Provide the [x, y] coordinate of the cell's center where the given text is located.  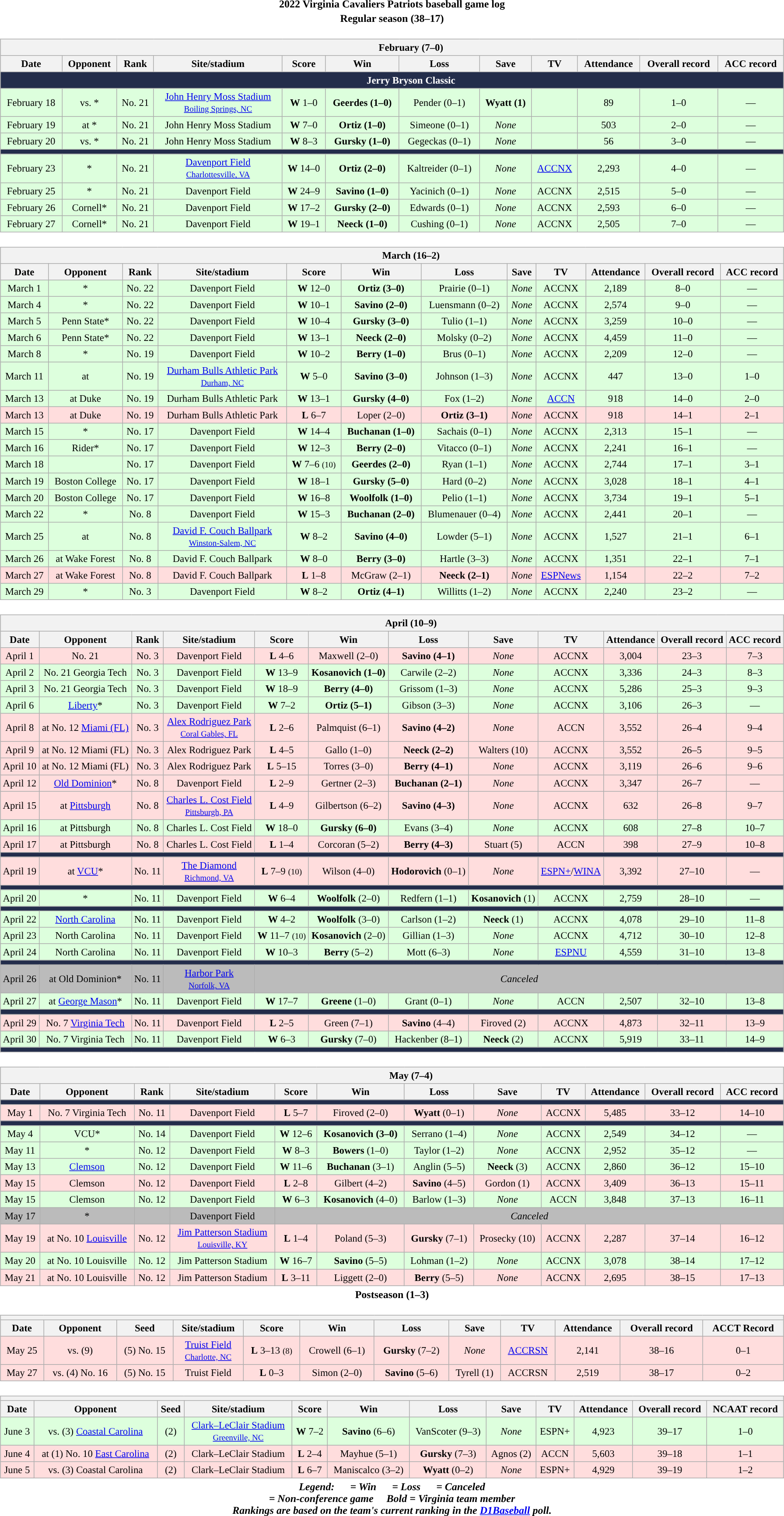
29–10 [692, 919]
March 19 [24, 481]
Berry (5–2) [348, 952]
McGraw (2–1) [381, 575]
March 1 [24, 288]
Savino (2–0) [381, 305]
0–1 [743, 1351]
Gilbertson (6–2) [348, 805]
4,923 [603, 1431]
Buchanan (2–1) [429, 783]
Gursky (7–2) [411, 1351]
9–6 [755, 766]
April (10–9) [392, 623]
vs. (4) No. 16 [80, 1372]
W 10–4 [314, 321]
3,848 [615, 1200]
Hard (0–2) [464, 481]
Pelio (1–1) [464, 498]
19–1 [683, 498]
3–1 [752, 464]
5–0 [679, 191]
2,441 [616, 514]
W 17–2 [304, 207]
March 15 [24, 432]
31–10 [692, 952]
Neeck (1–0) [362, 224]
March 26 [24, 558]
Kosanovich (4–0) [360, 1200]
April 22 [20, 919]
3,347 [631, 783]
3,119 [631, 766]
Savino (1–0) [362, 191]
Gursky (1–0) [362, 141]
9–3 [755, 689]
2,209 [616, 354]
W 13–9 [282, 672]
Ortiz (4–1) [381, 592]
33–11 [692, 1039]
Kosanovich (1–0) [348, 672]
W 6–4 [282, 898]
Gursky (3–0) [381, 321]
89 [609, 102]
February 23 [31, 168]
April 9 [20, 750]
36–12 [682, 1167]
Prosecky (10) [507, 1239]
NCAAT record [745, 1409]
Blumenauer (0–4) [464, 514]
5,603 [603, 1453]
VCU* [87, 1134]
May 21 [20, 1277]
2–1 [752, 415]
1,154 [616, 575]
April 27 [20, 1001]
Gegeckas (0–1) [439, 141]
Maniscalco (3–2) [368, 1470]
17–12 [752, 1261]
March 25 [24, 537]
Hodorovich (0–1) [429, 871]
3,106 [631, 705]
April 3 [20, 689]
Stuart (5) [503, 844]
Vitacco (0–1) [464, 448]
L 3–11 [296, 1277]
L 0–3 [272, 1372]
2,287 [615, 1239]
2,313 [616, 432]
4,712 [631, 936]
April 8 [20, 727]
37–14 [682, 1239]
Tyrell (1) [474, 1372]
May 25 [22, 1351]
Charles L. Cost FieldPittsburgh, PA [209, 805]
W 10–3 [282, 952]
March 8 [24, 354]
March 22 [24, 514]
Grissom (1–3) [429, 689]
Mott (6–3) [429, 952]
7–3 [755, 656]
Tulio (1–1) [464, 321]
2,507 [631, 1001]
Hackenber (8–1) [429, 1039]
Neeck (2–2) [429, 750]
15–1 [683, 432]
L 2–6 [282, 727]
14–10 [752, 1113]
33–12 [682, 1113]
W 16–8 [314, 498]
Maxwell (2–0) [348, 656]
Woolfolk (3–0) [348, 919]
56 [609, 141]
2,695 [615, 1277]
Savino (6–6) [368, 1431]
W 7–0 [304, 125]
W 18–9 [282, 689]
15–10 [752, 1167]
18–1 [683, 481]
Gursky (6–0) [348, 828]
W 12–3 [314, 448]
Corcoran (5–2) [348, 844]
L 2–9 [282, 783]
W 12–6 [296, 1134]
June 3 [17, 1431]
Woolfolk (1–0) [381, 498]
27–8 [692, 828]
3,028 [616, 481]
April 24 [20, 952]
0–2 [743, 1372]
April 2 [20, 672]
February 20 [31, 141]
W 12–0 [314, 288]
Lowder (5–1) [464, 537]
Gibson (3–3) [429, 705]
Savino (4–1) [429, 656]
Gillian (1–3) [429, 936]
Savino (5–6) [411, 1372]
15–11 [752, 1183]
16–1 [683, 448]
March 29 [24, 592]
Geerdes (1–0) [362, 102]
4,459 [616, 337]
ESPNU [571, 952]
11–0 [683, 337]
Neeck (3) [507, 1167]
27–10 [692, 871]
16–12 [752, 1239]
April 17 [20, 844]
Wyatt (0–1) [439, 1113]
Neeck (2–0) [381, 337]
30–10 [692, 936]
Buchanan (1–0) [381, 432]
Kosanovich (3–0) [360, 1134]
Savino (4–5) [439, 1183]
W 8–0 [314, 558]
4–0 [679, 168]
at George Mason* [85, 1001]
May 20 [20, 1261]
4,873 [631, 1023]
17–13 [752, 1277]
L 2–8 [296, 1183]
Neeck (2–1) [464, 575]
L 2–5 [282, 1023]
10–0 [683, 321]
Taylor (1–2) [439, 1150]
2,744 [616, 464]
12–8 [755, 936]
W 14–0 [304, 168]
28–10 [692, 898]
Kosanovich (1) [503, 898]
608 [631, 828]
Mayhue (5–1) [368, 1453]
4,559 [631, 952]
Gursky (4–0) [381, 399]
April 26 [20, 979]
Berry (5–5) [439, 1277]
Torres (3–0) [348, 766]
June 5 [17, 1470]
Cushing (0–1) [439, 224]
April 16 [20, 828]
April 1 [20, 656]
Alex Rodriguez ParkCoral Gables, FL [209, 727]
23–3 [692, 656]
February 19 [31, 125]
21–1 [683, 537]
14–0 [683, 399]
32–11 [692, 1023]
W 19–1 [304, 224]
Savino (4–3) [429, 805]
L 1–8 [314, 575]
2,759 [631, 898]
Ortiz (1–0) [362, 125]
Brus (0–1) [464, 354]
Buchanan (2–0) [381, 514]
Old Dominion* [85, 783]
ESPN+/WINA [571, 871]
Firoved (2) [503, 1023]
2,549 [615, 1134]
February 25 [31, 191]
Redfern (1–1) [429, 898]
May 13 [20, 1167]
447 [616, 376]
4–1 [752, 481]
The DiamondRichmond, VA [209, 871]
Kosanovich (2–0) [348, 936]
Serrano (1–4) [439, 1134]
Yacinich (0–1) [439, 191]
Hartle (3–3) [464, 558]
Durham Bulls Athletic ParkDurham, NC [222, 376]
Ortiz (5–1) [348, 705]
Savino (4–2) [429, 727]
22–1 [683, 558]
25–3 [692, 689]
26–8 [692, 805]
Berry (3–0) [381, 558]
Prairie (0–1) [464, 288]
W 18–0 [282, 828]
W 24–9 [304, 191]
3,336 [631, 672]
6–0 [679, 207]
9–0 [683, 305]
L 4–6 [282, 656]
June 4 [17, 1453]
5,286 [631, 689]
February 27 [31, 224]
Savino (4–0) [381, 537]
17–1 [683, 464]
12–0 [683, 354]
16–11 [752, 1200]
Loper (2–0) [381, 415]
Ryan (1–1) [464, 464]
2,519 [588, 1372]
March 4 [24, 305]
632 [631, 805]
Gursky (7–0) [348, 1039]
May 27 [22, 1372]
398 [631, 844]
Jerry Bryson Classic [392, 80]
W 10–2 [314, 354]
23–2 [683, 592]
Neeck (1) [503, 919]
Johnson (1–3) [464, 376]
Kaltreider (0–1) [439, 168]
Walters (10) [503, 750]
Carwile (2–2) [429, 672]
Savino (4–4) [429, 1023]
39–17 [669, 1431]
13–9 [755, 1023]
Ortiz (2–0) [362, 168]
3,734 [616, 498]
Simon (2–0) [337, 1372]
Gallo (1–0) [348, 750]
Sachais (0–1) [464, 432]
24–3 [692, 672]
38–15 [682, 1277]
Truist Field [208, 1372]
Luensmann (0–2) [464, 305]
March 18 [24, 464]
L 2–4 [310, 1453]
Neeck (2) [503, 1039]
Pender (0–1) [439, 102]
May 17 [20, 1216]
Jim Patterson StadiumLouisville, KY [222, 1239]
2,860 [615, 1167]
March 5 [24, 321]
W 4–2 [282, 919]
20–1 [683, 514]
April 30 [20, 1039]
Rider* [86, 448]
L 4–9 [282, 805]
W 16–7 [296, 1261]
Gertner (2–3) [348, 783]
5,919 [631, 1039]
W 14–4 [314, 432]
L 5–15 [282, 766]
W 7–6 (10) [314, 464]
May (7–4) [392, 1075]
11–8 [755, 919]
36–13 [682, 1183]
Harbor ParkNorfolk, VA [209, 979]
38–14 [682, 1261]
9–7 [755, 805]
ACCT Record [743, 1328]
27–9 [692, 844]
vs. (9) [80, 1351]
39–19 [669, 1470]
3,259 [616, 321]
9–5 [755, 750]
L 7–9 (10) [282, 871]
W 18–1 [314, 481]
37–13 [682, 1200]
Green (7–1) [348, 1023]
Gursky (5–0) [381, 481]
at VCU* [85, 871]
2,241 [616, 448]
Truist FieldCharlotte, NC [208, 1351]
March (16–2) [392, 255]
Berry (4–0) [348, 689]
22–2 [683, 575]
26–3 [692, 705]
Willitts (1–2) [464, 592]
2,593 [609, 207]
Wyatt (0–2) [448, 1470]
6–1 [752, 537]
Wyatt (1) [506, 102]
1,527 [616, 537]
April 23 [20, 936]
26–7 [692, 783]
Gursky (2–0) [362, 207]
Gursky (7–1) [439, 1239]
Berry (4–1) [429, 766]
W 11–7 (10) [282, 936]
Crowell (6–1) [337, 1351]
38–16 [661, 1351]
2,189 [616, 288]
April 15 [20, 805]
Gilbert (4–2) [360, 1183]
May 1 [20, 1113]
Ortiz (3–0) [381, 288]
May 11 [20, 1150]
8–3 [755, 672]
Molsky (0–2) [464, 337]
Simeone (0–1) [439, 125]
W 15–3 [314, 514]
26–4 [692, 727]
14–9 [755, 1039]
March 27 [24, 575]
David F. Couch BallparkWinston-Salem, NC [222, 537]
February 18 [31, 102]
Wilson (4–0) [348, 871]
Bowers (1–0) [360, 1150]
4,929 [603, 1470]
W 1–0 [304, 102]
35–12 [682, 1150]
Poland (5–3) [360, 1239]
Lohman (1–2) [439, 1261]
14–1 [683, 415]
1–1 [745, 1453]
Gordon (1) [507, 1183]
7–1 [752, 558]
March 20 [24, 498]
W 10–1 [314, 305]
3,078 [615, 1261]
2,515 [609, 191]
3,409 [615, 1183]
at Old Dominion* [85, 979]
Ortiz (3–1) [464, 415]
April 20 [20, 898]
February 26 [31, 207]
at * [90, 125]
1,351 [616, 558]
2,952 [615, 1150]
March 16 [24, 448]
John Henry Moss StadiumBoiling Springs, NC [218, 102]
4,078 [631, 919]
8–0 [683, 288]
W 5–0 [314, 376]
May 4 [20, 1134]
2,240 [616, 592]
3,392 [631, 871]
1–2 [745, 1470]
Clark–LeClair StadiumGreenville, NC [238, 1431]
VanScoter (9–3) [448, 1431]
at (1) No. 10 East Carolina [95, 1453]
Edwards (0–1) [439, 207]
W 11–6 [296, 1167]
2,505 [609, 224]
34–12 [682, 1134]
5–1 [752, 498]
7–2 [752, 575]
Woolfolk (2–0) [348, 898]
2,574 [616, 305]
Geerdes (2–0) [381, 464]
3–0 [679, 141]
ESPNews [561, 575]
39–18 [669, 1453]
Berry (4–3) [429, 844]
503 [609, 125]
L 3–13 (8) [272, 1351]
L 5–7 [296, 1113]
Buchanan (3–1) [360, 1167]
April 19 [20, 871]
Davenport FieldCharlottesville, VA [218, 168]
2,141 [588, 1351]
February (7–0) [392, 47]
April 10 [20, 766]
L 4–5 [282, 750]
Palmquist (6–1) [348, 727]
Agnos (2) [511, 1453]
April 12 [20, 783]
Fox (1–2) [464, 399]
13–0 [683, 376]
March 6 [24, 337]
Liberty* [85, 705]
March 11 [24, 376]
Savino (3–0) [381, 376]
April 29 [20, 1023]
2,293 [609, 168]
May 19 [20, 1239]
10–7 [755, 828]
Savino (5–5) [360, 1261]
7–0 [679, 224]
Liggett (2–0) [360, 1277]
Evans (3–4) [429, 828]
Grant (0–1) [429, 1001]
Gursky (7–3) [448, 1453]
26–5 [692, 750]
April 6 [20, 705]
26–6 [692, 766]
32–10 [692, 1001]
Firoved (2–0) [360, 1113]
Berry (2–0) [381, 448]
Barlow (1–3) [439, 1200]
38–17 [661, 1372]
W 17–7 [282, 1001]
Anglin (5–5) [439, 1167]
Carlson (1–2) [429, 919]
3,004 [631, 656]
No. 14 [152, 1134]
9–4 [755, 727]
Berry (1–0) [381, 354]
Greene (1–0) [348, 1001]
5,485 [615, 1113]
10–8 [755, 844]
